Find where the given text appears and provide that cell's center as [x, y] coordinate. 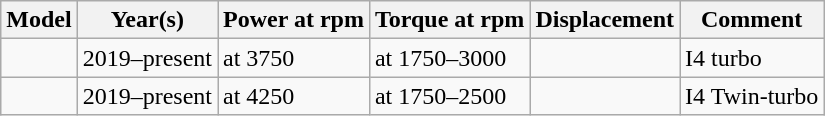
at 1750–3000 [449, 58]
Displacement [605, 20]
Power at rpm [294, 20]
Model [39, 20]
Year(s) [147, 20]
at 3750 [294, 58]
I4 Twin-turbo [752, 96]
I4 turbo [752, 58]
Torque at rpm [449, 20]
at 1750–2500 [449, 96]
Comment [752, 20]
at 4250 [294, 96]
